For the text-containing cell, return its midpoint in [X, Y] coordinate format. 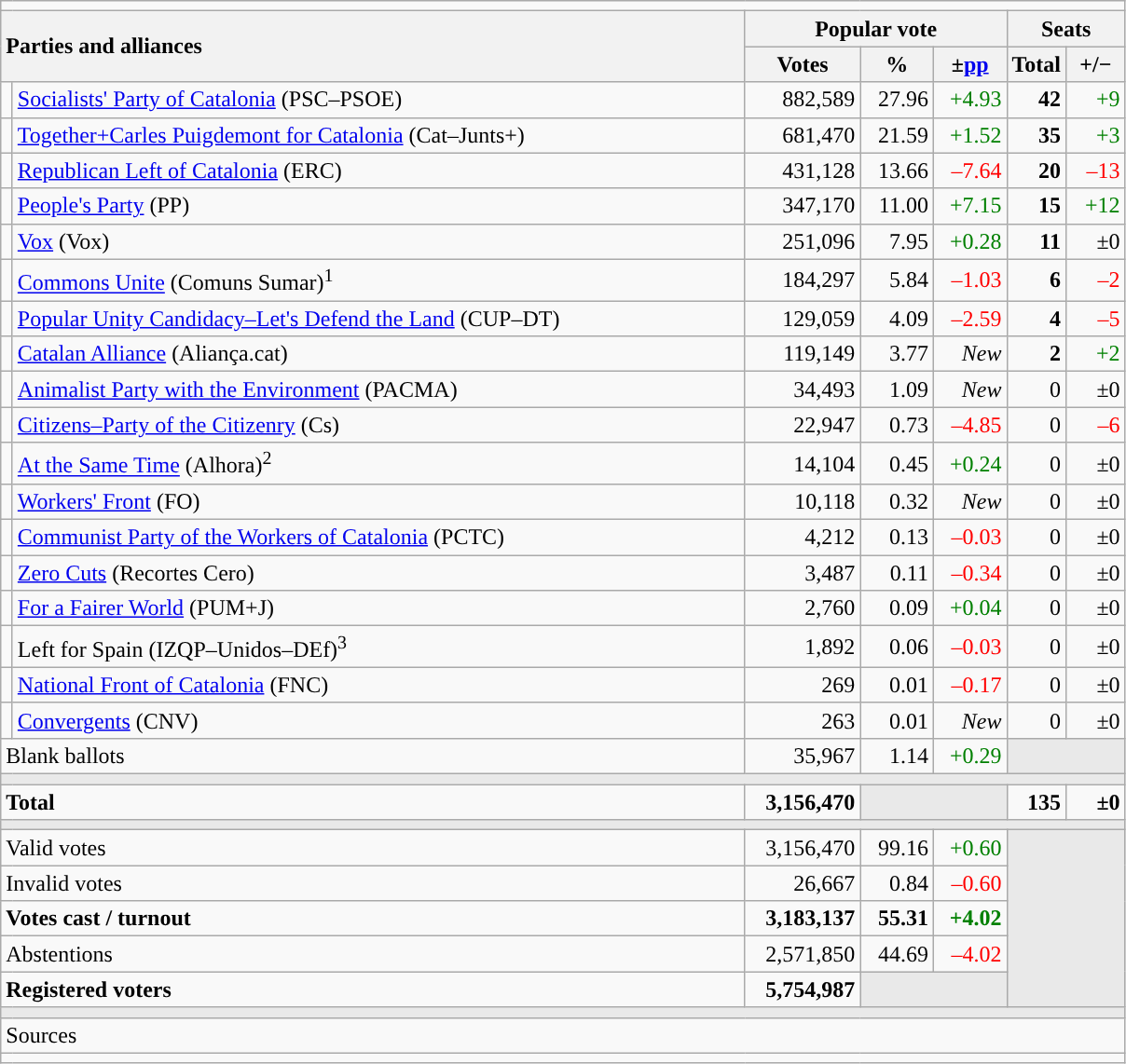
Zero Cuts (Recortes Cero) [378, 573]
Vox (Vox) [378, 241]
681,470 [803, 135]
People's Party (PP) [378, 206]
Popular Unity Candidacy–Let's Defend the Land (CUP–DT) [378, 319]
0.32 [897, 502]
±pp [969, 64]
+0.60 [969, 848]
15 [1037, 206]
347,170 [803, 206]
Commons Unite (Comuns Sumar)1 [378, 280]
+/− [1096, 64]
–7.64 [969, 171]
0.84 [897, 883]
Communist Party of the Workers of Catalonia (PCTC) [378, 538]
7.95 [897, 241]
882,589 [803, 100]
Seats [1066, 29]
–0.34 [969, 573]
22,947 [803, 425]
Republican Left of Catalonia (ERC) [378, 171]
+9 [1096, 100]
% [897, 64]
5.84 [897, 280]
0.06 [897, 647]
+7.15 [969, 206]
+4.02 [969, 919]
National Front of Catalonia (FNC) [378, 685]
431,128 [803, 171]
0.45 [897, 464]
Popular vote [876, 29]
55.31 [897, 919]
Blank ballots [373, 757]
2,760 [803, 608]
129,059 [803, 319]
Invalid votes [373, 883]
–0.17 [969, 685]
21.59 [897, 135]
2,571,850 [803, 954]
+12 [1096, 206]
Votes [803, 64]
Citizens–Party of the Citizenry (Cs) [378, 425]
Left for Spain (IZQP–Unidos–DEf)3 [378, 647]
251,096 [803, 241]
For a Fairer World (PUM+J) [378, 608]
3,487 [803, 573]
Convergents (CNV) [378, 720]
1,892 [803, 647]
14,104 [803, 464]
+4.93 [969, 100]
10,118 [803, 502]
+0.28 [969, 241]
269 [803, 685]
4.09 [897, 319]
26,667 [803, 883]
3,183,137 [803, 919]
Votes cast / turnout [373, 919]
–2 [1096, 280]
184,297 [803, 280]
34,493 [803, 389]
119,149 [803, 354]
263 [803, 720]
1.09 [897, 389]
Together+Carles Puigdemont for Catalonia (Cat–Junts+) [378, 135]
Catalan Alliance (Aliança.cat) [378, 354]
2 [1037, 354]
99.16 [897, 848]
Animalist Party with the Environment (PACMA) [378, 389]
13.66 [897, 171]
0.11 [897, 573]
+0.29 [969, 757]
+0.24 [969, 464]
Valid votes [373, 848]
+3 [1096, 135]
Abstentions [373, 954]
+1.52 [969, 135]
5,754,987 [803, 989]
–4.02 [969, 954]
44.69 [897, 954]
11.00 [897, 206]
20 [1037, 171]
–13 [1096, 171]
42 [1037, 100]
27.96 [897, 100]
–4.85 [969, 425]
35 [1037, 135]
Registered voters [373, 989]
–1.03 [969, 280]
Parties and alliances [373, 47]
At the Same Time (Alhora)2 [378, 464]
4 [1037, 319]
0.09 [897, 608]
135 [1037, 802]
0.73 [897, 425]
3.77 [897, 354]
–5 [1096, 319]
Sources [563, 1035]
+2 [1096, 354]
11 [1037, 241]
Workers' Front (FO) [378, 502]
–6 [1096, 425]
Socialists' Party of Catalonia (PSC–PSOE) [378, 100]
6 [1037, 280]
4,212 [803, 538]
–0.60 [969, 883]
–2.59 [969, 319]
0.13 [897, 538]
1.14 [897, 757]
+0.04 [969, 608]
35,967 [803, 757]
